Pinpoint the cell where the given text exists, returning its (X, Y) midpoint coordinate. 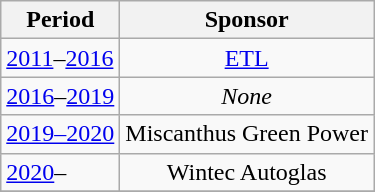
Sponsor (247, 20)
Wintec Autoglas (247, 172)
2016–2019 (60, 96)
None (247, 96)
Period (60, 20)
ETL (247, 58)
2020– (60, 172)
2011–2016 (60, 58)
Miscanthus Green Power (247, 134)
2019–2020 (60, 134)
